Pinpoint the cell where the given text exists, returning its (X, Y) midpoint coordinate. 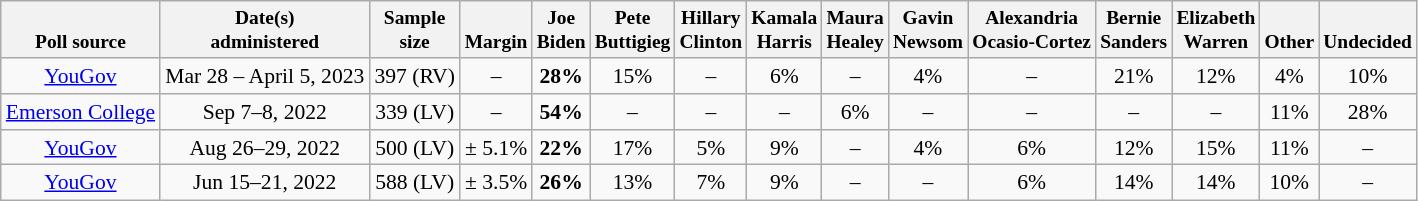
Poll source (80, 30)
Jun 15–21, 2022 (264, 183)
Mar 28 – April 5, 2023 (264, 76)
22% (561, 148)
JoeBiden (561, 30)
Margin (496, 30)
BernieSanders (1134, 30)
AlexandriaOcasio-Cortez (1032, 30)
500 (LV) (414, 148)
± 5.1% (496, 148)
Undecided (1368, 30)
± 3.5% (496, 183)
GavinNewsom (928, 30)
Date(s)administered (264, 30)
21% (1134, 76)
PeteButtigieg (632, 30)
ElizabethWarren (1216, 30)
17% (632, 148)
13% (632, 183)
54% (561, 112)
Sep 7–8, 2022 (264, 112)
Samplesize (414, 30)
588 (LV) (414, 183)
Other (1290, 30)
Aug 26–29, 2022 (264, 148)
Emerson College (80, 112)
HillaryClinton (711, 30)
KamalaHarris (784, 30)
7% (711, 183)
MauraHealey (855, 30)
339 (LV) (414, 112)
5% (711, 148)
26% (561, 183)
397 (RV) (414, 76)
